Determine the [X, Y] coordinate at the center of the cell enclosing the given text.  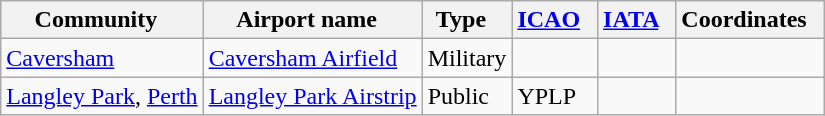
Caversham [102, 58]
Public [467, 96]
Coordinates [750, 20]
Airport name [312, 20]
Type [467, 20]
IATA [637, 20]
Langley Park, Perth [102, 96]
YPLP [555, 96]
Caversham Airfield [312, 58]
Community [102, 20]
Military [467, 58]
Langley Park Airstrip [312, 96]
ICAO [555, 20]
